Capture the cell that displays the provided text and extract its [x, y] central coordinate. 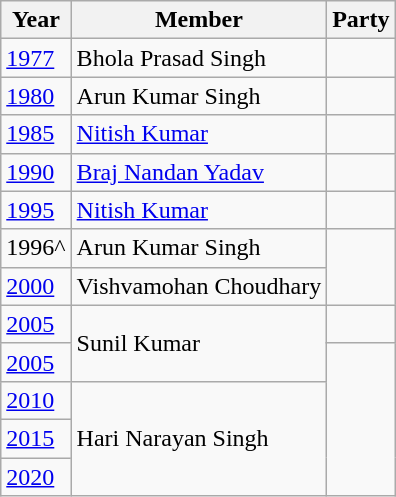
2015 [36, 438]
Vishvamohan Choudhary [199, 286]
Sunil Kumar [199, 343]
1985 [36, 134]
Member [199, 20]
1990 [36, 172]
1995 [36, 210]
Bhola Prasad Singh [199, 58]
1980 [36, 96]
1996^ [36, 248]
Year [36, 20]
Hari Narayan Singh [199, 438]
Party [361, 20]
2000 [36, 286]
2020 [36, 477]
Braj Nandan Yadav [199, 172]
2010 [36, 400]
1977 [36, 58]
